Determine the (X, Y) coordinate at the center of the cell enclosing the given text.  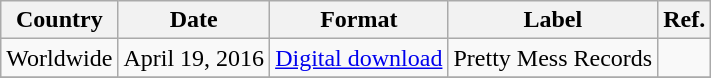
Country (60, 20)
Label (553, 20)
Pretty Mess Records (553, 58)
Ref. (684, 20)
Date (194, 20)
Format (359, 20)
Digital download (359, 58)
Worldwide (60, 58)
April 19, 2016 (194, 58)
